Return [x, y] of the center of cell containing provided text 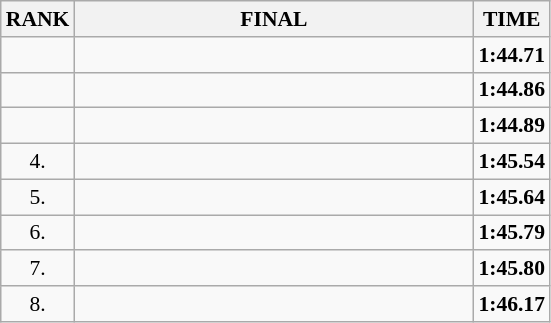
8. [38, 304]
1:45.80 [512, 269]
RANK [38, 19]
5. [38, 197]
7. [38, 269]
1:45.64 [512, 197]
TIME [512, 19]
1:44.89 [512, 126]
6. [38, 233]
1:46.17 [512, 304]
FINAL [274, 19]
4. [38, 162]
1:45.79 [512, 233]
1:45.54 [512, 162]
1:44.86 [512, 90]
1:44.71 [512, 55]
